Locate the cell with the specified text and output its (X, Y) center coordinate. 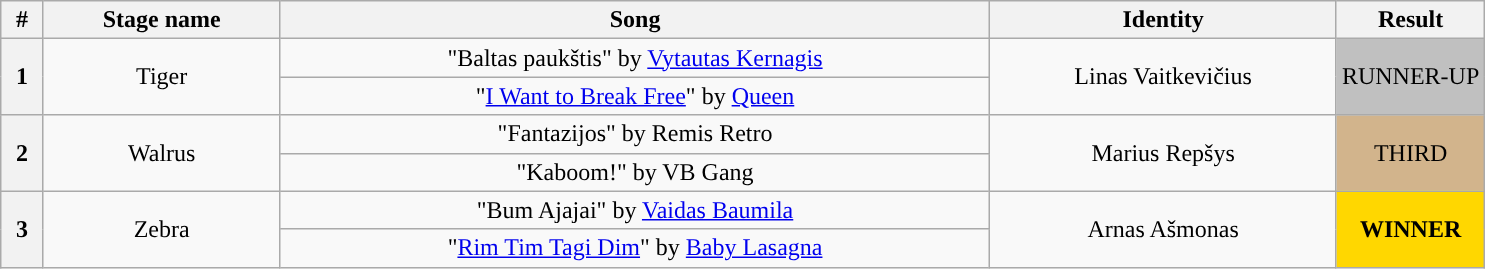
"Fantazijos" by Remis Retro (635, 134)
Walrus (162, 153)
Result (1410, 20)
Linas Vaitkevičius (1164, 77)
Tiger (162, 77)
Arnas Ašmonas (1164, 229)
3 (22, 229)
"I Want to Break Free" by Queen (635, 96)
# (22, 20)
WINNER (1410, 229)
Stage name (162, 20)
"Bum Ajajai" by Vaidas Baumila (635, 210)
2 (22, 153)
RUNNER-UP (1410, 77)
"Kaboom!" by VB Gang (635, 172)
Marius Repšys (1164, 153)
Identity (1164, 20)
"Baltas paukštis" by Vytautas Kernagis (635, 58)
"Rim Tim Tagi Dim" by Baby Lasagna (635, 248)
THIRD (1410, 153)
Zebra (162, 229)
1 (22, 77)
Song (635, 20)
